Return the [x, y] coordinate for the center point of the cell that contains the specified text.  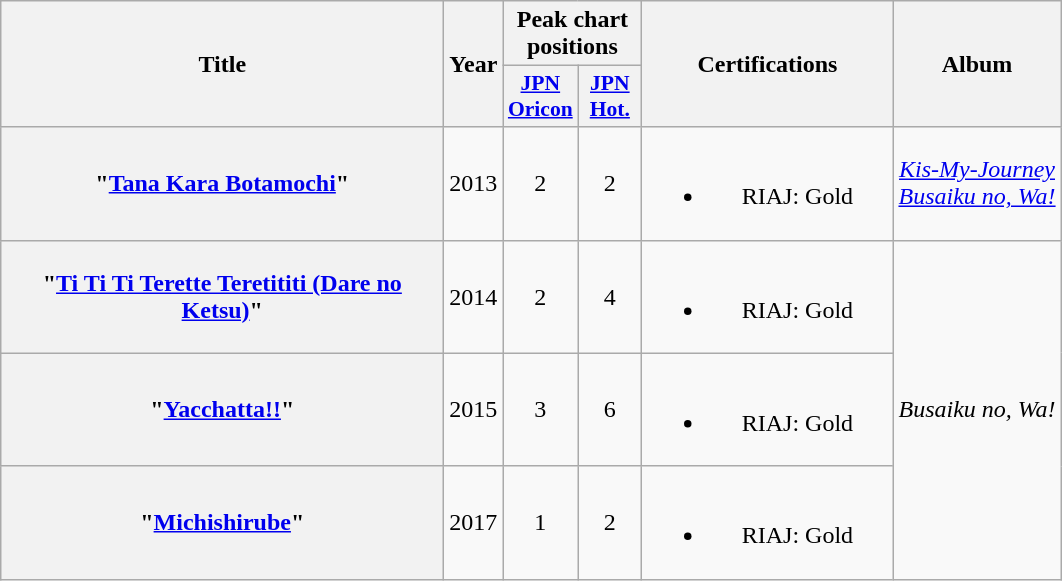
2015 [474, 410]
JPNHot. [610, 96]
Busaiku no, Wa! [977, 410]
4 [610, 296]
"Michishirube" [222, 522]
"Ti Ti Ti Terette Teretititi (Dare no Ketsu)" [222, 296]
3 [540, 410]
Year [474, 64]
Kis-My-JourneyBusaiku no, Wa! [977, 184]
2017 [474, 522]
JPNOricon [540, 96]
Title [222, 64]
2013 [474, 184]
2014 [474, 296]
6 [610, 410]
Certifications [768, 64]
"Yacchatta!!" [222, 410]
Album [977, 64]
"Tana Kara Botamochi" [222, 184]
1 [540, 522]
Peak chart positions [572, 34]
